Search for the cell housing the specified text and yield its (x, y) center coordinate. 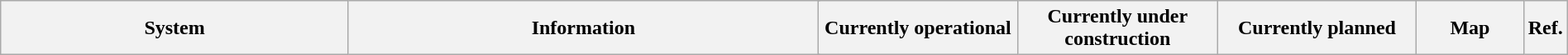
Currently operational (918, 28)
System (175, 28)
Information (583, 28)
Map (1470, 28)
Currently under construction (1117, 28)
Currently planned (1317, 28)
Ref. (1545, 28)
